Pinpoint the cell where the given text exists, returning its (X, Y) midpoint coordinate. 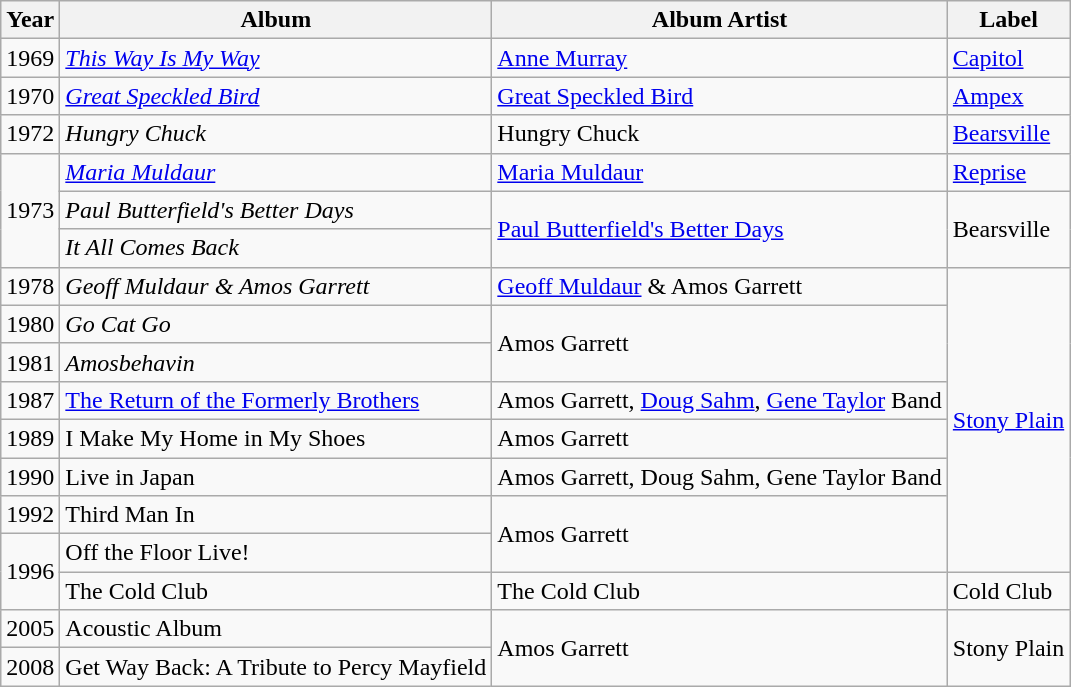
Cold Club (1008, 591)
Album Artist (720, 20)
Live in Japan (276, 477)
1989 (30, 438)
1990 (30, 477)
Amosbehavin (276, 362)
1969 (30, 58)
Third Man In (276, 515)
Ampex (1008, 96)
1973 (30, 210)
Off the Floor Live! (276, 553)
Go Cat Go (276, 324)
1972 (30, 134)
Label (1008, 20)
1996 (30, 572)
1978 (30, 286)
Acoustic Album (276, 629)
1992 (30, 515)
1987 (30, 400)
Anne Murray (720, 58)
Capitol (1008, 58)
The Return of the Formerly Brothers (276, 400)
It All Comes Back (276, 248)
1981 (30, 362)
2005 (30, 629)
1970 (30, 96)
This Way Is My Way (276, 58)
2008 (30, 667)
1980 (30, 324)
I Make My Home in My Shoes (276, 438)
Album (276, 20)
Get Way Back: A Tribute to Percy Mayfield (276, 667)
Reprise (1008, 172)
Year (30, 20)
